Search for the cell housing the specified text and yield its [x, y] center coordinate. 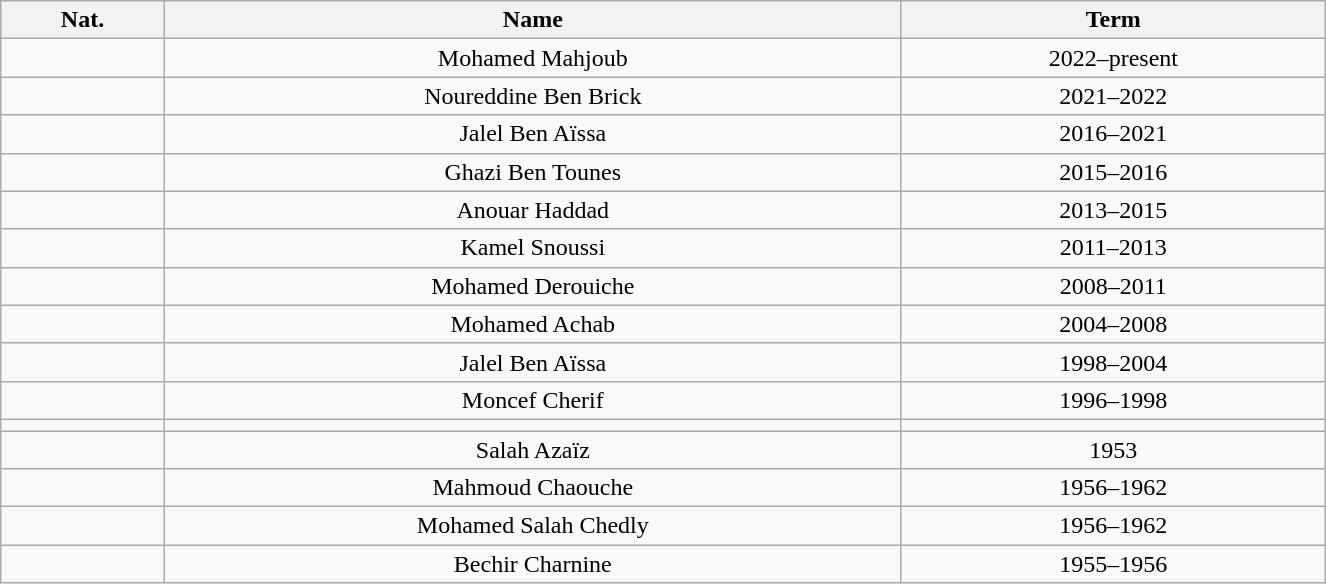
2013–2015 [1114, 210]
Term [1114, 20]
Bechir Charnine [533, 564]
Salah Azaïz [533, 449]
Anouar Haddad [533, 210]
1955–1956 [1114, 564]
1953 [1114, 449]
2008–2011 [1114, 286]
Kamel Snoussi [533, 248]
Moncef Cherif [533, 400]
Nat. [82, 20]
Ghazi Ben Tounes [533, 172]
2016–2021 [1114, 134]
Mahmoud Chaouche [533, 488]
Mohamed Mahjoub [533, 58]
Noureddine Ben Brick [533, 96]
2011–2013 [1114, 248]
Name [533, 20]
1996–1998 [1114, 400]
2022–present [1114, 58]
1998–2004 [1114, 362]
2015–2016 [1114, 172]
2004–2008 [1114, 324]
2021–2022 [1114, 96]
Mohamed Achab [533, 324]
Mohamed Derouiche [533, 286]
Mohamed Salah Chedly [533, 526]
